Return (X, Y) of the center of cell containing provided text 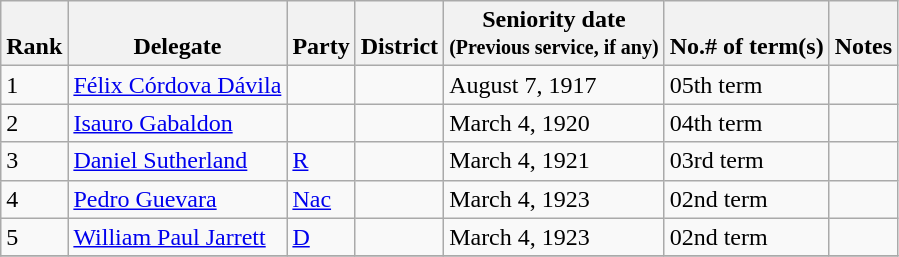
03rd term (746, 161)
August 7, 1917 (554, 85)
Nac (321, 199)
District (399, 34)
1 (34, 85)
Félix Córdova Dávila (178, 85)
4 (34, 199)
05th term (746, 85)
March 4, 1921 (554, 161)
Delegate (178, 34)
Rank (34, 34)
Notes (863, 34)
5 (34, 237)
March 4, 1920 (554, 123)
2 (34, 123)
3 (34, 161)
R (321, 161)
Seniority date(Previous service, if any) (554, 34)
D (321, 237)
William Paul Jarrett (178, 237)
Pedro Guevara (178, 199)
Daniel Sutherland (178, 161)
04th term (746, 123)
Isauro Gabaldon (178, 123)
No.# of term(s) (746, 34)
Party (321, 34)
